Output the (X, Y) coordinate of the center of the cell containing the given text.  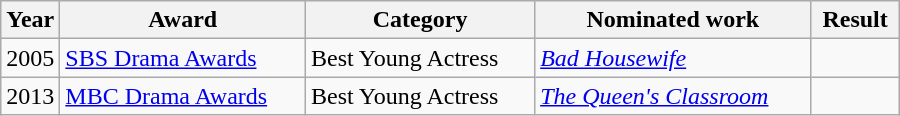
Award (183, 20)
The Queen's Classroom (673, 96)
MBC Drama Awards (183, 96)
2005 (30, 58)
Category (420, 20)
Bad Housewife (673, 58)
Nominated work (673, 20)
Year (30, 20)
Result (855, 20)
2013 (30, 96)
SBS Drama Awards (183, 58)
